From the cell containing the given text, extract its center point as (x, y) coordinate. 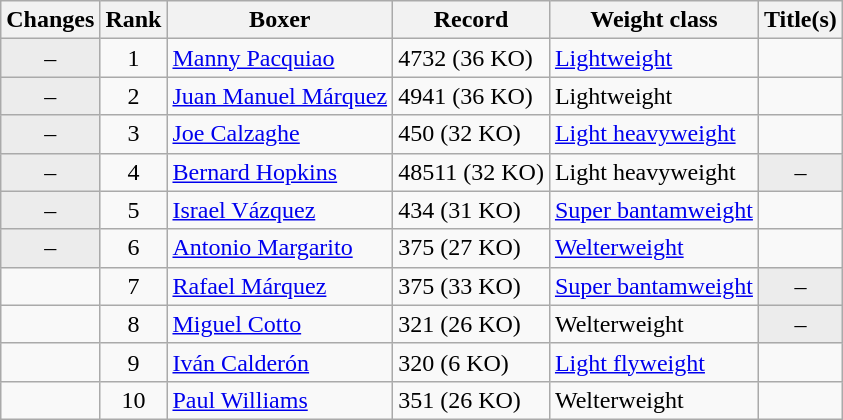
Joe Calzaghe (280, 134)
Israel Vázquez (280, 210)
Manny Pacquiao (280, 58)
Rank (134, 20)
Iván Calderón (280, 362)
Antonio Margarito (280, 248)
8 (134, 324)
48511 (32 KO) (472, 172)
Weight class (654, 20)
5 (134, 210)
Boxer (280, 20)
351 (26 KO) (472, 400)
10 (134, 400)
321 (26 KO) (472, 324)
4 (134, 172)
1 (134, 58)
434 (31 KO) (472, 210)
4732 (36 KO) (472, 58)
6 (134, 248)
375 (27 KO) (472, 248)
Paul Williams (280, 400)
Bernard Hopkins (280, 172)
Record (472, 20)
9 (134, 362)
Rafael Márquez (280, 286)
Light flyweight (654, 362)
320 (6 KO) (472, 362)
Juan Manuel Márquez (280, 96)
375 (33 KO) (472, 286)
2 (134, 96)
450 (32 KO) (472, 134)
Changes (50, 20)
7 (134, 286)
3 (134, 134)
4941 (36 KO) (472, 96)
Title(s) (800, 20)
Miguel Cotto (280, 324)
